Scan for the cell matching the given text and deliver its [X, Y] coordinate at center. 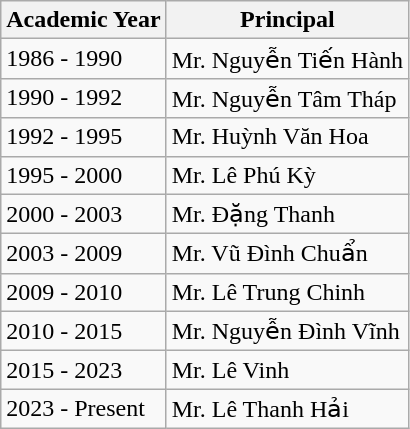
Mr. Lê Phú Kỳ [287, 175]
2000 - 2003 [84, 214]
Mr. Vũ Đình Chuẩn [287, 254]
2023 - Present [84, 409]
1990 - 1992 [84, 98]
Principal [287, 20]
Academic Year [84, 20]
1992 - 1995 [84, 137]
Mr. Nguyễn Tâm Tháp [287, 98]
Mr. Nguyễn Đình Vĩnh [287, 331]
Mr. Đặng Thanh [287, 214]
Mr. Nguyễn Tiến Hành [287, 59]
Mr. Huỳnh Văn Hoa [287, 137]
Mr. Lê Vinh [287, 370]
2015 - 2023 [84, 370]
2009 - 2010 [84, 292]
2003 - 2009 [84, 254]
Mr. Lê Trung Chinh [287, 292]
1986 - 1990 [84, 59]
1995 - 2000 [84, 175]
Mr. Lê Thanh Hải [287, 409]
2010 - 2015 [84, 331]
